Return [X, Y] of the center of cell containing provided text 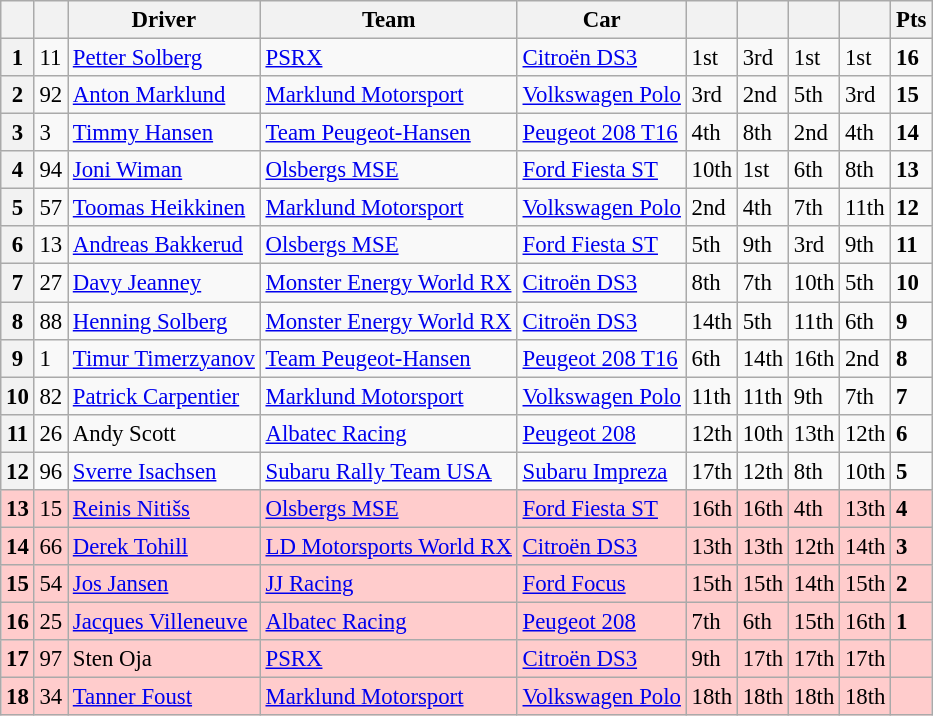
Team [388, 20]
Driver [164, 20]
Ford Focus [602, 584]
Anton Marklund [164, 95]
82 [50, 396]
Sverre Isachsen [164, 471]
Derek Tohill [164, 546]
26 [50, 433]
Andy Scott [164, 433]
25 [50, 621]
Tanner Foust [164, 697]
Sten Oja [164, 659]
Andreas Bakkerud [164, 245]
57 [50, 208]
88 [50, 321]
66 [50, 546]
LD Motorsports World RX [388, 546]
Pts [912, 20]
96 [50, 471]
Henning Solberg [164, 321]
92 [50, 95]
Subaru Impreza [602, 471]
Davy Jeanney [164, 283]
Subaru Rally Team USA [388, 471]
Jos Jansen [164, 584]
Joni Wiman [164, 170]
97 [50, 659]
Timmy Hansen [164, 133]
Reinis Nitišs [164, 509]
27 [50, 283]
Patrick Carpentier [164, 396]
Timur Timerzyanov [164, 358]
54 [50, 584]
17 [18, 659]
Jacques Villeneuve [164, 621]
18 [18, 697]
34 [50, 697]
Toomas Heikkinen [164, 208]
JJ Racing [388, 584]
94 [50, 170]
Car [602, 20]
Petter Solberg [164, 58]
